Find where the given text appears and provide that cell's center as [X, Y] coordinate. 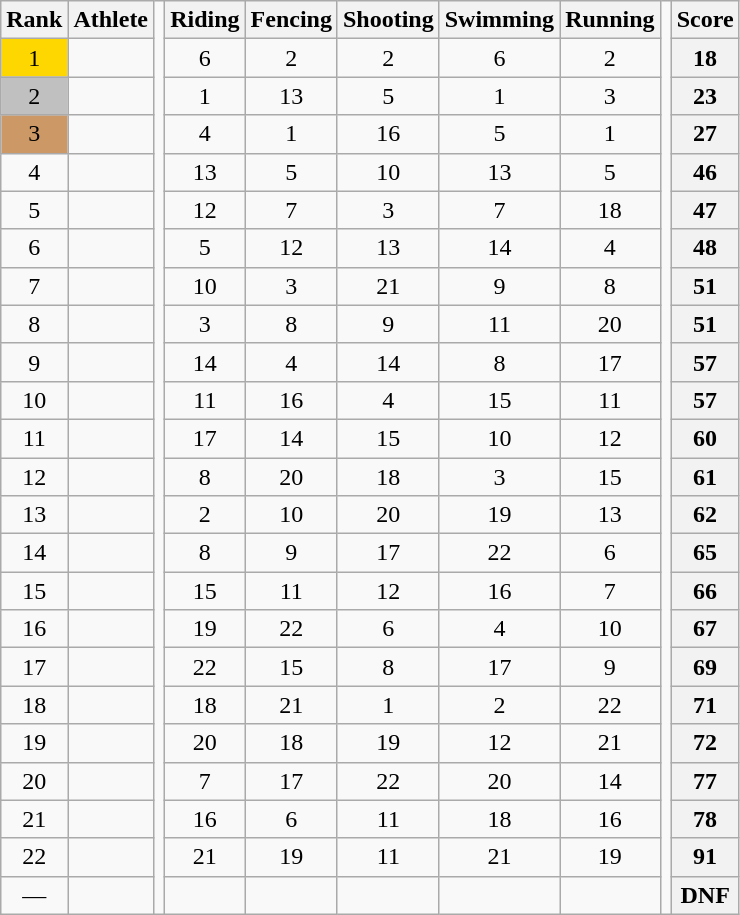
77 [705, 781]
Fencing [291, 20]
— [34, 895]
Athlete [111, 20]
Swimming [499, 20]
78 [705, 819]
61 [705, 477]
69 [705, 667]
48 [705, 248]
62 [705, 515]
91 [705, 857]
Riding [205, 20]
DNF [705, 895]
27 [705, 134]
Rank [34, 20]
47 [705, 210]
Shooting [388, 20]
60 [705, 438]
66 [705, 591]
Score [705, 20]
23 [705, 96]
65 [705, 553]
46 [705, 172]
71 [705, 705]
72 [705, 743]
Running [610, 20]
67 [705, 629]
